Identify which cell holds the provided text, then report its [x, y] central coordinate. 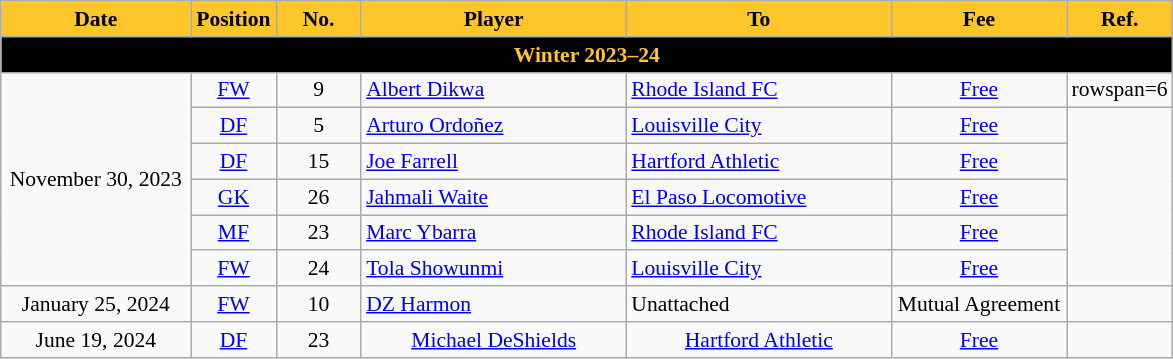
DZ Harmon [494, 304]
El Paso Locomotive [758, 197]
24 [318, 269]
Player [494, 19]
GK [234, 197]
Michael DeShields [494, 340]
Albert Dikwa [494, 90]
No. [318, 19]
9 [318, 90]
November 30, 2023 [96, 179]
January 25, 2024 [96, 304]
To [758, 19]
Fee [978, 19]
15 [318, 162]
Joe Farrell [494, 162]
26 [318, 197]
rowspan=6 [1119, 90]
Jahmali Waite [494, 197]
Ref. [1119, 19]
MF [234, 233]
Marc Ybarra [494, 233]
5 [318, 126]
Winter 2023–24 [587, 55]
Position [234, 19]
Unattached [758, 304]
Arturo Ordoñez [494, 126]
Date [96, 19]
10 [318, 304]
Mutual Agreement [978, 304]
Tola Showunmi [494, 269]
June 19, 2024 [96, 340]
